Identify which cell holds the provided text, then report its (x, y) central coordinate. 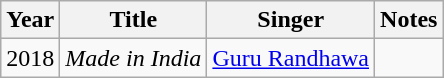
Singer (291, 20)
Title (134, 20)
Made in India (134, 58)
Guru Randhawa (291, 58)
Notes (409, 20)
2018 (30, 58)
Year (30, 20)
